Locate the cell with the specified text and output its [X, Y] center coordinate. 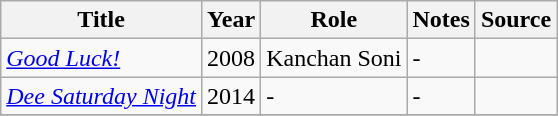
Title [102, 20]
Kanchan Soni [334, 58]
Notes [441, 20]
2014 [232, 96]
Role [334, 20]
Good Luck! [102, 58]
Year [232, 20]
Dee Saturday Night [102, 96]
2008 [232, 58]
Source [516, 20]
